Search for the cell housing the specified text and yield its [X, Y] center coordinate. 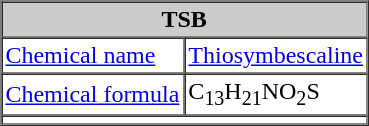
TSB [184, 20]
Chemical formula [92, 95]
Chemical name [92, 56]
Thiosymbescaline [276, 56]
C13H21NO2S [276, 95]
